Determine the (X, Y) coordinate at the center of the cell enclosing the given text.  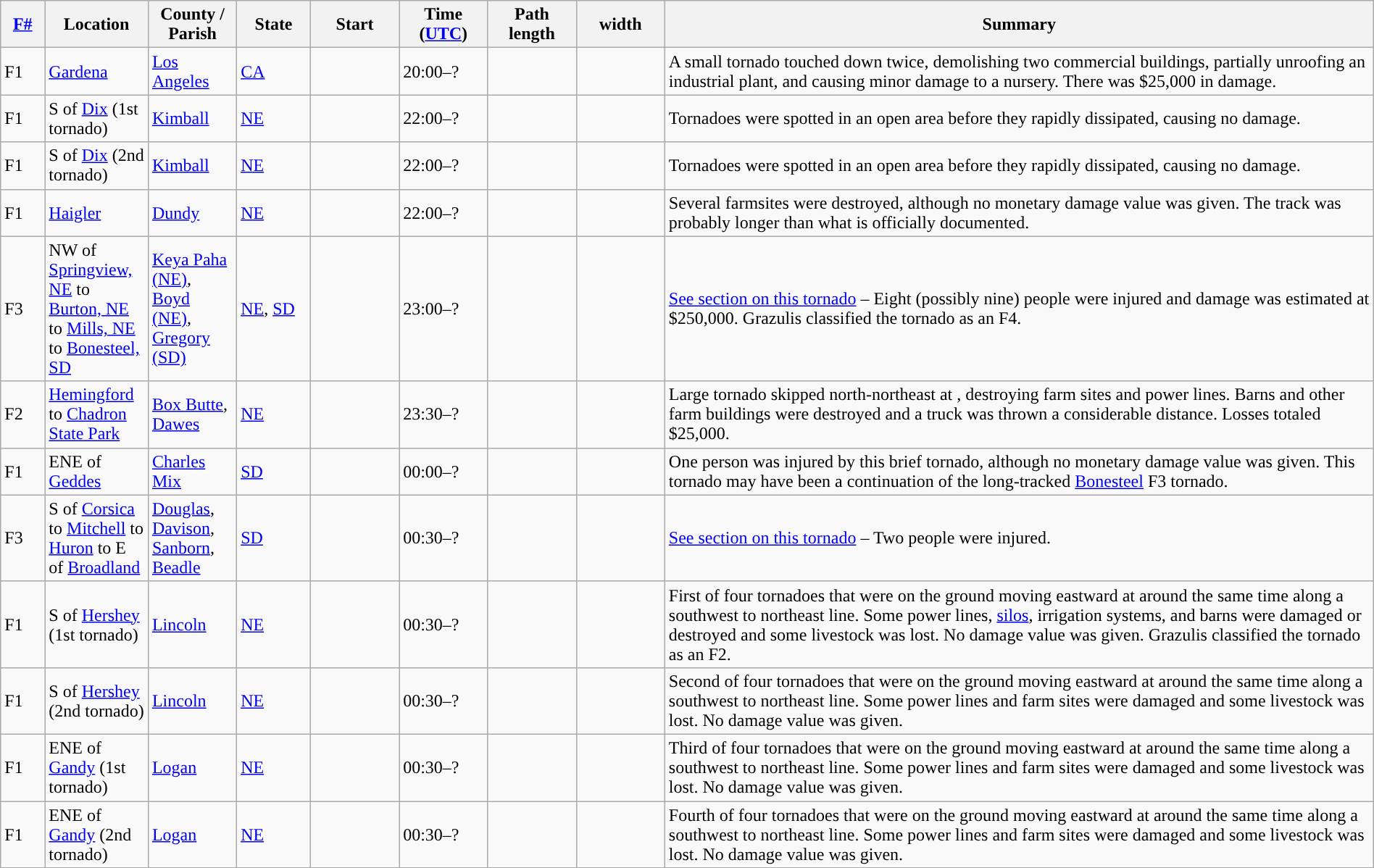
ENE of Gandy (1st tornado) (97, 767)
23:30–? (444, 414)
Hemingford to Chadron State Park (97, 414)
Several farmsites were destroyed, although no monetary damage value was given. The track was probably longer than what is officially documented. (1019, 213)
Dundy (192, 213)
Gardena (97, 71)
NW of Springview, NE to Burton, NE to Mills, NE to Bonesteel, SD (97, 309)
NE, SD (274, 309)
Douglas, Davison, Sanborn, Beadle (192, 538)
CA (274, 71)
F# (23, 25)
Path length (532, 25)
Keya Paha (NE), Boyd (NE), Gregory (SD) (192, 309)
State (274, 25)
See section on this tornado – Two people were injured. (1019, 538)
Start (354, 25)
Time (UTC) (444, 25)
20:00–? (444, 71)
Summary (1019, 25)
Charles Mix (192, 471)
width (620, 25)
Los Angeles (192, 71)
S of Hershey (2nd tornado) (97, 701)
S of Dix (2nd tornado) (97, 165)
Box Butte, Dawes (192, 414)
00:00–? (444, 471)
Haigler (97, 213)
S of Corsica to Mitchell to Huron to E of Broadland (97, 538)
ENE of Geddes (97, 471)
S of Dix (1st tornado) (97, 119)
F2 (23, 414)
S of Hershey (1st tornado) (97, 625)
ENE of Gandy (2nd tornado) (97, 835)
23:00–? (444, 309)
Location (97, 25)
County / Parish (192, 25)
